Identify which cell holds the provided text, then report its (x, y) central coordinate. 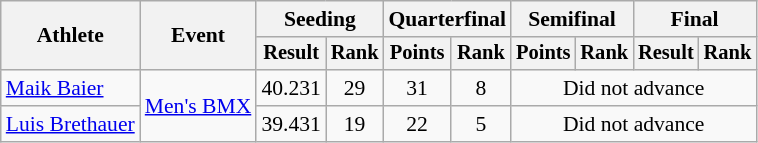
Seeding (320, 19)
31 (416, 88)
8 (481, 88)
Luis Brethauer (70, 124)
Final (694, 19)
22 (416, 124)
Event (198, 36)
Maik Baier (70, 88)
19 (355, 124)
29 (355, 88)
Semifinal (572, 19)
Men's BMX (198, 106)
Quarterfinal (447, 19)
40.231 (290, 88)
5 (481, 124)
Athlete (70, 36)
39.431 (290, 124)
